Return [x, y] of the center of cell containing provided text 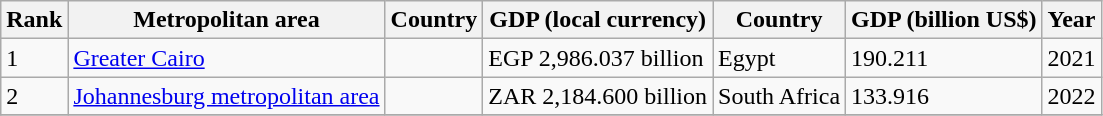
133.916 [944, 96]
Year [1072, 20]
Rank [34, 20]
ZAR 2,184.600 billion [598, 96]
Egypt [780, 58]
Johannesburg metropolitan area [226, 96]
2 [34, 96]
Metropolitan area [226, 20]
1 [34, 58]
2021 [1072, 58]
GDP (local currency) [598, 20]
South Africa [780, 96]
EGP 2,986.037 billion [598, 58]
190.211 [944, 58]
Greater Cairo [226, 58]
GDP (billion US$) [944, 20]
2022 [1072, 96]
